Identify which cell holds the provided text, then report its (x, y) central coordinate. 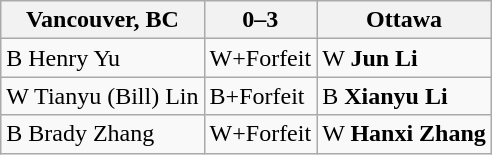
W Jun Li (404, 58)
B Brady Zhang (102, 134)
B+Forfeit (260, 96)
Vancouver, BC (102, 20)
B Xianyu Li (404, 96)
W Hanxi Zhang (404, 134)
0–3 (260, 20)
W Tianyu (Bill) Lin (102, 96)
B Henry Yu (102, 58)
Ottawa (404, 20)
